Provide the [x, y] coordinate of the cell's center where the given text is located.  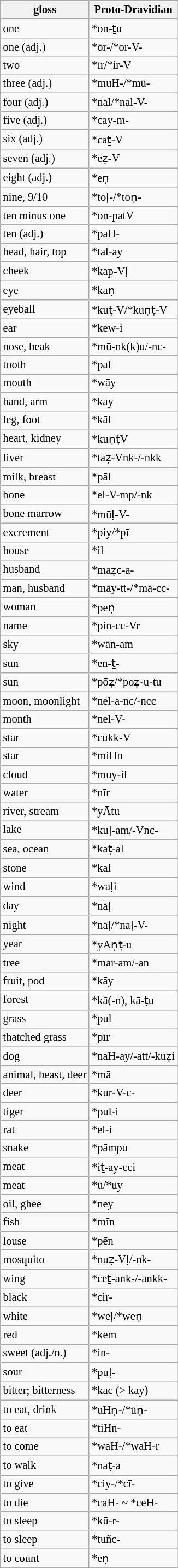
red [45, 1335]
milk, breast [45, 477]
*īr/*ir-V [133, 65]
*iṯ-ay-cci [133, 1167]
*uHṇ-/*ūṇ- [133, 1409]
bone marrow [45, 514]
rat [45, 1130]
cheek [45, 271]
husband [45, 569]
*tuñc- [133, 1539]
*cukk-V [133, 737]
*caH- ~ *ceH- [133, 1503]
*naṭ-a [133, 1465]
sky [45, 644]
*nel-V- [133, 719]
to walk [45, 1465]
five (adj.) [45, 121]
*kay [133, 401]
sour [45, 1372]
one [45, 28]
stone [45, 868]
*kew-i [133, 328]
three (adj.) [45, 83]
oil, ghee [45, 1204]
snake [45, 1148]
*muy-il [133, 774]
*kuṭ-V/*kuṇṭ-V [133, 309]
excrement [45, 532]
*mar-am/-an [133, 963]
*pāl [133, 477]
to die [45, 1503]
*maẓc-a- [133, 569]
*il [133, 551]
*weḷ/*weṇ [133, 1315]
*el-V-mp/-nk [133, 495]
moon, moonlight [45, 701]
*pāmpu [133, 1148]
eye [45, 290]
*tiHn- [133, 1428]
forest [45, 1000]
*tal-ay [133, 252]
*wāy [133, 383]
*piy/*pī [133, 532]
house [45, 551]
animal, beast, deer [45, 1074]
*kal [133, 868]
*kac (> kay) [133, 1391]
*pīr [133, 1037]
wing [45, 1278]
deer [45, 1093]
nine, 9/10 [45, 196]
leg, foot [45, 420]
ten (adj.) [45, 234]
tree [45, 963]
*kuḷ-am/-Vnc- [133, 830]
*mīn [133, 1222]
louse [45, 1241]
*ney [133, 1204]
to give [45, 1484]
*mā [133, 1074]
*pōẓ/*poẓ-u-tu [133, 682]
to count [45, 1558]
wind [45, 887]
*miHn [133, 756]
seven (adj.) [45, 158]
*yĀtu [133, 811]
*nel-a-nc/-ncc [133, 701]
mouth [45, 383]
*kem [133, 1335]
cloud [45, 774]
four (adj.) [45, 102]
one (adj.) [45, 47]
*muH-/*mū- [133, 83]
dog [45, 1056]
tooth [45, 365]
*ceṯ-ank-/-ankk- [133, 1278]
ten minus one [45, 215]
*pēn [133, 1241]
*peṇ [133, 606]
man, husband [45, 588]
liver [45, 458]
*puḷ- [133, 1372]
water [45, 792]
*naH-ay/-att/-kuẓi [133, 1056]
*mūḷ-V- [133, 514]
*mū-nk(k)u/-nc- [133, 346]
*māy-tt-/*mā-cc- [133, 588]
*waH-/*waH-r [133, 1446]
two [45, 65]
river, stream [45, 811]
ear [45, 328]
to eat [45, 1428]
to come [45, 1446]
*ōr-/*or-V- [133, 47]
eyeball [45, 309]
bone [45, 495]
lake [45, 830]
night [45, 925]
*nāḷ/*naḷ-V- [133, 925]
*in- [133, 1353]
*nāḷ [133, 905]
Proto-Dravidian [133, 9]
*ciy-/*cī- [133, 1484]
*nāl/*nal-V- [133, 102]
woman [45, 606]
year [45, 944]
*kuṇṭV [133, 438]
to eat, drink [45, 1409]
*kaṭ-al [133, 849]
day [45, 905]
*pal [133, 365]
*kur-V-c- [133, 1093]
white [45, 1315]
*kāy [133, 981]
*kaṇ [133, 290]
*pin-cc-Vr [133, 626]
*eẓ-V [133, 158]
month [45, 719]
nose, beak [45, 346]
*caṯ-V [133, 139]
*paH- [133, 234]
*pul-i [133, 1112]
black [45, 1297]
head, hair, top [45, 252]
*toḷ-/*toṇ- [133, 196]
*kap-Vḷ [133, 271]
*pul [133, 1019]
*nuẓ-Vḷ/-nk- [133, 1259]
*waḷi [133, 887]
mosquito [45, 1259]
*el-i [133, 1130]
*en-ṯ- [133, 663]
*taẓ-Vnk-/-nkk [133, 458]
fruit, pod [45, 981]
*on-patV [133, 215]
eight (adj.) [45, 178]
*ū/*uy [133, 1186]
sweet (adj./n.) [45, 1353]
hand, arm [45, 401]
thatched grass [45, 1037]
*wān-am [133, 644]
tiger [45, 1112]
bitter; bitterness [45, 1391]
*kāl [133, 420]
*cir- [133, 1297]
*kū-r- [133, 1521]
grass [45, 1019]
*kā(-n), kā-ṭu [133, 1000]
gloss [45, 9]
*yAṇṭ-u [133, 944]
heart, kidney [45, 438]
*nīr [133, 792]
six (adj.) [45, 139]
fish [45, 1222]
name [45, 626]
sea, ocean [45, 849]
*on-ṯu [133, 28]
*cay-m- [133, 121]
